Return (X, Y) of the center of cell containing provided text 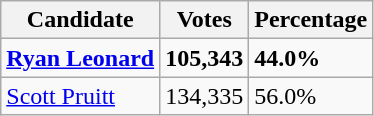
Percentage (311, 20)
44.0% (311, 58)
Votes (204, 20)
Scott Pruitt (80, 96)
134,335 (204, 96)
Candidate (80, 20)
Ryan Leonard (80, 58)
105,343 (204, 58)
56.0% (311, 96)
